Capture the cell that displays the provided text and extract its [x, y] central coordinate. 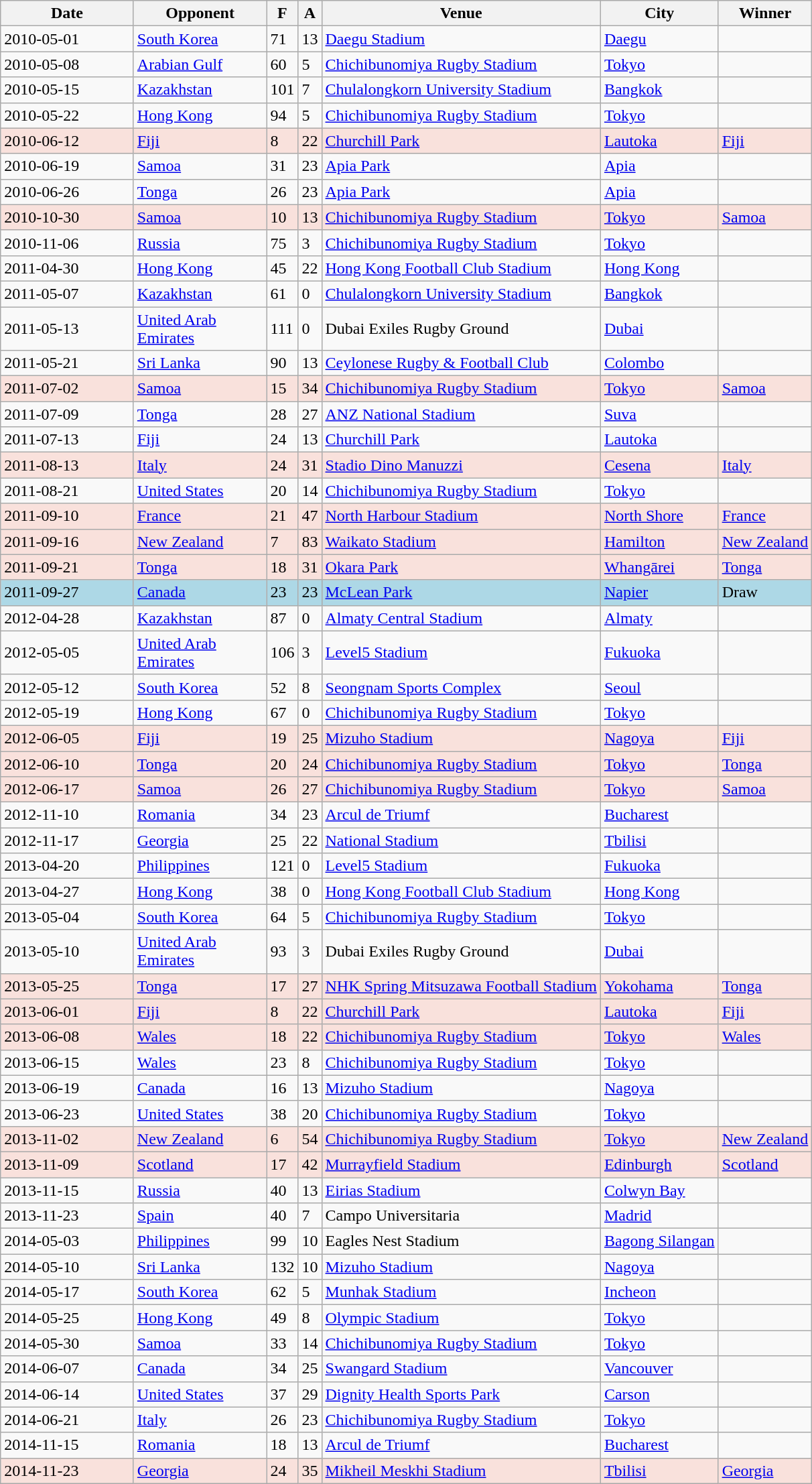
Vancouver [659, 1369]
Opponent [200, 13]
Arabian Gulf [200, 64]
Okara Park [461, 567]
19 [283, 738]
Madrid [659, 1216]
Spain [200, 1216]
National Stadium [461, 841]
2011-04-30 [67, 268]
2013-11-02 [67, 1139]
Seongnam Sports Complex [461, 687]
2012-05-05 [67, 653]
A [310, 13]
Munhak Stadium [461, 1292]
Swangard Stadium [461, 1369]
75 [283, 243]
2011-09-10 [67, 516]
2012-06-10 [67, 763]
Ceylonese Rugby & Football Club [461, 363]
61 [283, 294]
2011-07-13 [67, 440]
Bagong Silangan [659, 1241]
Almaty Central Stadium [461, 618]
Hamilton [659, 542]
2013-06-08 [67, 1037]
2012-11-10 [67, 815]
2013-05-04 [67, 917]
2010-11-06 [67, 243]
111 [283, 328]
2014-05-17 [67, 1292]
McLean Park [461, 593]
52 [283, 687]
2013-04-27 [67, 891]
2011-09-27 [67, 593]
16 [283, 1088]
2013-05-25 [67, 986]
21 [283, 516]
2010-06-19 [67, 166]
2014-05-25 [67, 1318]
Suva [659, 414]
6 [283, 1139]
2012-06-05 [67, 738]
2010-05-08 [67, 64]
2010-06-12 [67, 141]
106 [283, 653]
2012-04-28 [67, 618]
2011-05-07 [67, 294]
83 [310, 542]
2011-08-13 [67, 465]
47 [310, 516]
2014-11-15 [67, 1445]
2012-05-12 [67, 687]
71 [283, 39]
2013-06-23 [67, 1113]
2011-05-13 [67, 328]
Edinburgh [659, 1164]
Almaty [659, 618]
2011-07-09 [67, 414]
2011-07-02 [67, 389]
Date [67, 13]
87 [283, 618]
121 [283, 866]
2014-06-14 [67, 1394]
2010-05-22 [67, 115]
28 [283, 414]
2014-05-10 [67, 1267]
Napier [659, 593]
2013-11-09 [67, 1164]
2014-11-23 [67, 1471]
North Harbour Stadium [461, 516]
2014-06-21 [67, 1420]
42 [310, 1164]
Colwyn Bay [659, 1190]
64 [283, 917]
37 [283, 1394]
2013-05-10 [67, 952]
Stadio Dino Manuzzi [461, 465]
Draw [765, 593]
94 [283, 115]
101 [283, 90]
Dignity Health Sports Park [461, 1394]
Waikato Stadium [461, 542]
North Shore [659, 516]
Cesena [659, 465]
NHK Spring Mitsuzawa Football Stadium [461, 986]
2014-05-30 [67, 1343]
Campo Universitaria [461, 1216]
City [659, 13]
49 [283, 1318]
Daegu [659, 39]
2010-05-01 [67, 39]
Olympic Stadium [461, 1318]
54 [310, 1139]
Eagles Nest Stadium [461, 1241]
2012-06-17 [67, 790]
Mikheil Meskhi Stadium [461, 1471]
2013-06-19 [67, 1088]
99 [283, 1241]
Murrayfield Stadium [461, 1164]
Daegu Stadium [461, 39]
67 [283, 713]
2010-10-30 [67, 217]
2011-09-16 [67, 542]
Winner [765, 13]
2013-04-20 [67, 866]
Seoul [659, 687]
2013-11-15 [67, 1190]
2013-06-01 [67, 1011]
2011-08-21 [67, 491]
2013-11-23 [67, 1216]
60 [283, 64]
2011-05-21 [67, 363]
93 [283, 952]
2014-06-07 [67, 1369]
Whangārei [659, 567]
Eirias Stadium [461, 1190]
2014-05-03 [67, 1241]
62 [283, 1292]
33 [283, 1343]
F [283, 13]
35 [310, 1471]
2010-05-15 [67, 90]
45 [283, 268]
Venue [461, 13]
2012-05-19 [67, 713]
2012-11-17 [67, 841]
29 [310, 1394]
Carson [659, 1394]
132 [283, 1267]
ANZ National Stadium [461, 414]
2011-09-21 [67, 567]
Yokohama [659, 986]
2013-06-15 [67, 1062]
15 [283, 389]
90 [283, 363]
Incheon [659, 1292]
2010-06-26 [67, 192]
Colombo [659, 363]
